Identify which cell holds the provided text, then report its (X, Y) central coordinate. 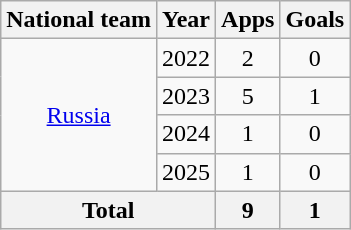
Apps (248, 20)
2 (248, 58)
Russia (79, 115)
5 (248, 96)
Goals (315, 20)
2022 (186, 58)
9 (248, 210)
National team (79, 20)
2023 (186, 96)
2024 (186, 134)
Year (186, 20)
Total (108, 210)
2025 (186, 172)
